Scan for the cell matching the given text and deliver its [x, y] coordinate at center. 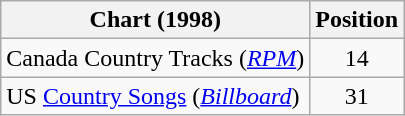
US Country Songs (Billboard) [156, 96]
14 [357, 58]
Canada Country Tracks (RPM) [156, 58]
Position [357, 20]
31 [357, 96]
Chart (1998) [156, 20]
